Find where the given text appears and provide that cell's center as [X, Y] coordinate. 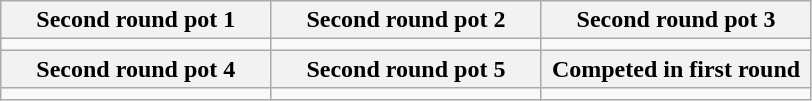
Competed in first round [676, 69]
Second round pot 4 [136, 69]
Second round pot 5 [406, 69]
Second round pot 2 [406, 20]
Second round pot 3 [676, 20]
Second round pot 1 [136, 20]
